Provide the [x, y] coordinate of the cell's center where the given text is located.  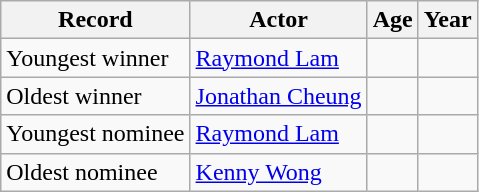
Kenny Wong [278, 172]
Year [448, 20]
Oldest nominee [96, 172]
Youngest nominee [96, 134]
Jonathan Cheung [278, 96]
Record [96, 20]
Youngest winner [96, 58]
Age [392, 20]
Actor [278, 20]
Oldest winner [96, 96]
